Find where the given text appears and provide that cell's center as (X, Y) coordinate. 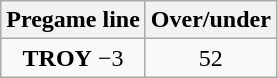
Over/under (210, 20)
Pregame line (74, 20)
TROY −3 (74, 58)
52 (210, 58)
